Locate the cell with the specified text and output its [x, y] center coordinate. 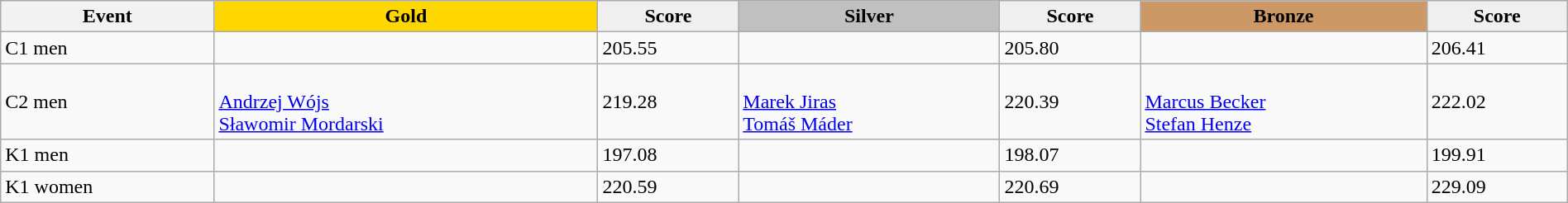
Marcus BeckerStefan Henze [1284, 101]
219.28 [668, 101]
Marek JirasTomáš Máder [869, 101]
220.59 [668, 186]
229.09 [1497, 186]
Gold [406, 17]
Silver [869, 17]
Bronze [1284, 17]
C1 men [108, 48]
C2 men [108, 101]
Andrzej WójsSławomir Mordarski [406, 101]
Event [108, 17]
199.91 [1497, 155]
K1 men [108, 155]
220.39 [1070, 101]
205.55 [668, 48]
K1 women [108, 186]
205.80 [1070, 48]
206.41 [1497, 48]
197.08 [668, 155]
198.07 [1070, 155]
220.69 [1070, 186]
222.02 [1497, 101]
